Pinpoint the cell where the given text exists, returning its (x, y) midpoint coordinate. 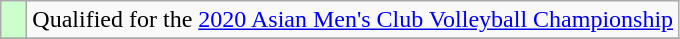
Qualified for the 2020 Asian Men's Club Volleyball Championship (353, 20)
